Return the (X, Y) coordinate for the center point of the cell that contains the specified text.  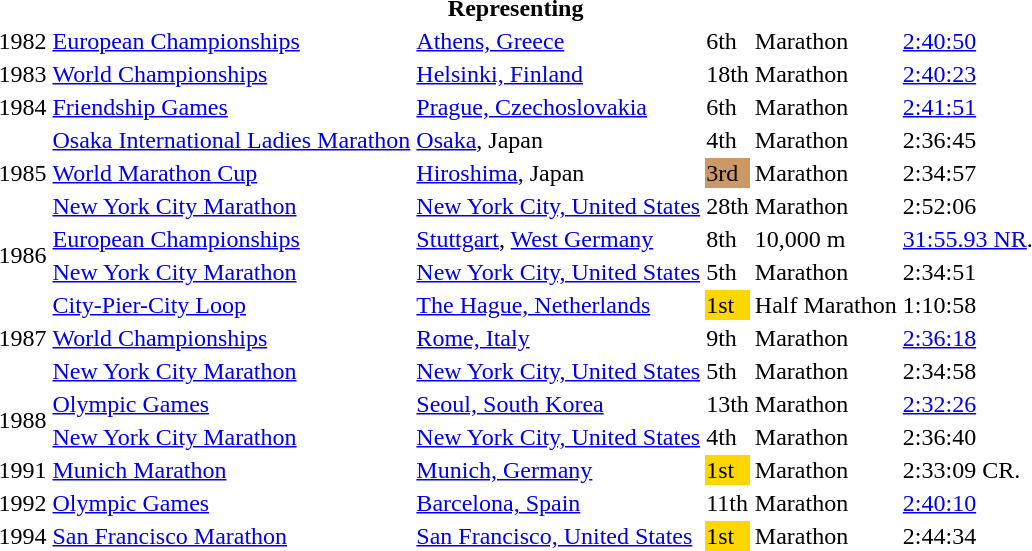
3rd (728, 173)
San Francisco Marathon (232, 536)
8th (728, 239)
10,000 m (826, 239)
The Hague, Netherlands (558, 305)
9th (728, 338)
Half Marathon (826, 305)
Rome, Italy (558, 338)
City-Pier-City Loop (232, 305)
Helsinki, Finland (558, 74)
Prague, Czechoslovakia (558, 107)
World Marathon Cup (232, 173)
Seoul, South Korea (558, 404)
Munich, Germany (558, 470)
Hiroshima, Japan (558, 173)
Stuttgart, West Germany (558, 239)
28th (728, 206)
San Francisco, United States (558, 536)
11th (728, 503)
Athens, Greece (558, 41)
Osaka International Ladies Marathon (232, 140)
Munich Marathon (232, 470)
Friendship Games (232, 107)
Osaka, Japan (558, 140)
13th (728, 404)
Barcelona, Spain (558, 503)
18th (728, 74)
